Extract the [X, Y] coordinate from the center of the cell holding the provided text.  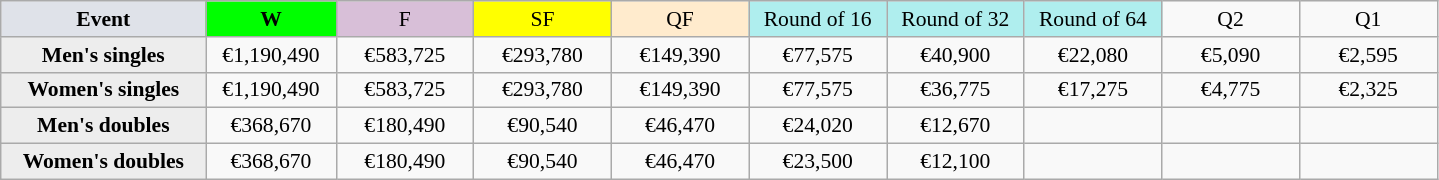
€40,900 [955, 55]
Women's doubles [104, 162]
Women's singles [104, 90]
€24,020 [818, 126]
Event [104, 19]
€2,325 [1368, 90]
€23,500 [818, 162]
Round of 64 [1093, 19]
W [271, 19]
€22,080 [1093, 55]
F [405, 19]
€4,775 [1231, 90]
€12,100 [955, 162]
Q2 [1231, 19]
Round of 16 [818, 19]
€17,275 [1093, 90]
€12,670 [955, 126]
Men's singles [104, 55]
Q1 [1368, 19]
SF [543, 19]
€2,595 [1368, 55]
€36,775 [955, 90]
QF [680, 19]
€5,090 [1231, 55]
Round of 32 [955, 19]
Men's doubles [104, 126]
